From the cell containing the given text, extract its center point as (x, y) coordinate. 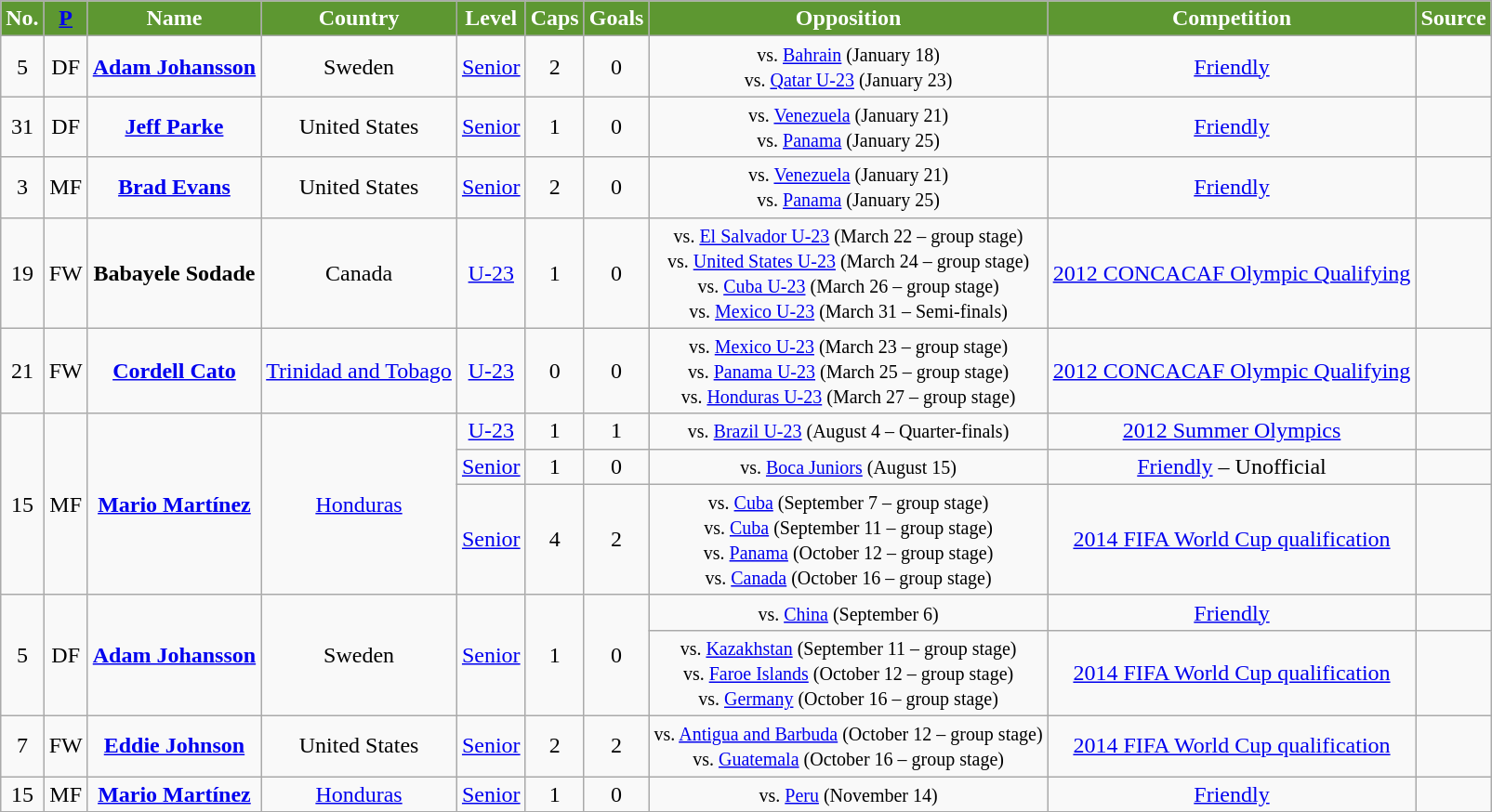
19 (22, 273)
31 (22, 126)
vs. Antigua and Barbuda (October 12 – group stage)vs. Guatemala (October 16 – group stage) (848, 745)
P (65, 19)
4 (554, 539)
Brad Evans (174, 188)
2012 Summer Olympics (1232, 431)
vs. Brazil U-23 (August 4 – Quarter-finals) (848, 431)
7 (22, 745)
Name (174, 19)
vs. China (September 6) (848, 612)
Babayele Sodade (174, 273)
No. (22, 19)
vs. Cuba (September 7 – group stage)vs. Cuba (September 11 – group stage)vs. Panama (October 12 – group stage)vs. Canada (October 16 – group stage) (848, 539)
vs. Kazakhstan (September 11 – group stage)vs. Faroe Islands (October 12 – group stage)vs. Germany (October 16 – group stage) (848, 673)
Cordell Cato (174, 371)
Level (491, 19)
vs. Bahrain (January 18)vs. Qatar U-23 (January 23) (848, 67)
Eddie Johnson (174, 745)
Opposition (848, 19)
Trinidad and Tobago (359, 371)
Friendly – Unofficial (1232, 466)
Jeff Parke (174, 126)
Competition (1232, 19)
3 (22, 188)
Goals (616, 19)
Caps (554, 19)
vs. Boca Juniors (August 15) (848, 466)
vs. Peru (November 14) (848, 794)
vs. Mexico U-23 (March 23 – group stage)vs. Panama U-23 (March 25 – group stage)vs. Honduras U-23 (March 27 – group stage) (848, 371)
Source (1454, 19)
Country (359, 19)
21 (22, 371)
Canada (359, 273)
